For the text-containing cell, return its midpoint in (x, y) coordinate format. 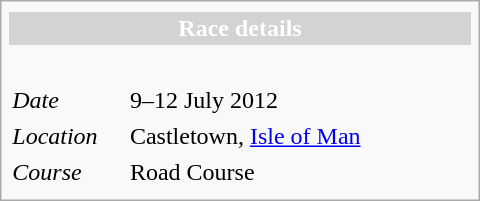
Race details (240, 28)
9–12 July 2012 (299, 100)
Castletown, Isle of Man (299, 136)
Road Course (299, 172)
Course (66, 172)
Location (66, 136)
Date (66, 100)
